Extract the (x, y) coordinate from the center of the cell holding the provided text.  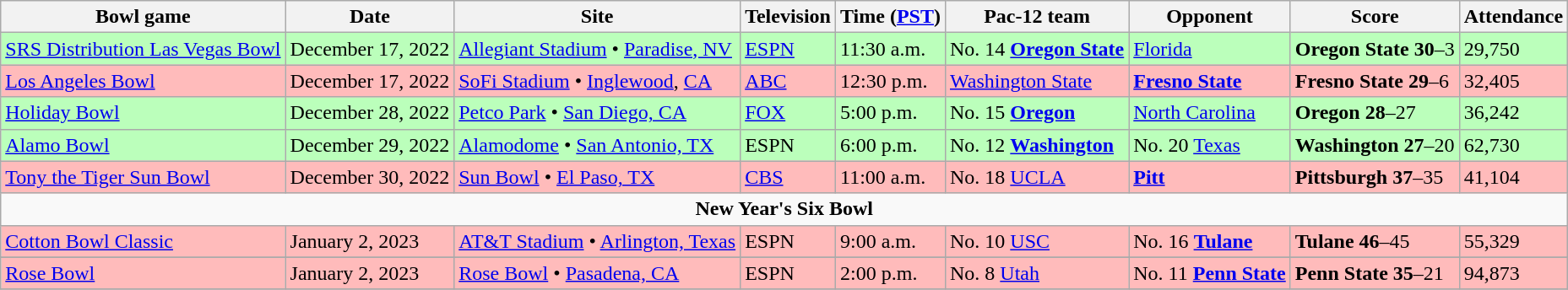
Site (598, 17)
Florida (1210, 49)
Pac-12 team (1037, 17)
5:00 p.m. (891, 113)
AT&T Stadium • Arlington, Texas (598, 241)
December 28, 2022 (370, 113)
Alamodome • San Antonio, TX (598, 145)
No. 10 USC (1037, 241)
No. 16 Tulane (1210, 241)
Bowl game (144, 17)
SoFi Stadium • Inglewood, CA (598, 81)
Allegiant Stadium • Paradise, NV (598, 49)
Time (PST) (891, 17)
29,750 (1513, 49)
No. 8 Utah (1037, 273)
New Year's Six Bowl (784, 209)
No. 14 Oregon State (1037, 49)
Petco Park • San Diego, CA (598, 113)
Washington 27–20 (1375, 145)
32,405 (1513, 81)
Score (1375, 17)
11:00 a.m. (891, 177)
Date (370, 17)
CBS (789, 177)
FOX (789, 113)
No. 15 Oregon (1037, 113)
Rose Bowl (144, 273)
No. 11 Penn State (1210, 273)
Television (789, 17)
Attendance (1513, 17)
11:30 a.m. (891, 49)
55,329 (1513, 241)
6:00 p.m. (891, 145)
Fresno State 29–6 (1375, 81)
Rose Bowl • Pasadena, CA (598, 273)
Alamo Bowl (144, 145)
Pittsburgh 37–35 (1375, 177)
41,104 (1513, 177)
Oregon State 30–3 (1375, 49)
2:00 p.m. (891, 273)
Tulane 46–45 (1375, 241)
Sun Bowl • El Paso, TX (598, 177)
December 29, 2022 (370, 145)
Holiday Bowl (144, 113)
36,242 (1513, 113)
12:30 p.m. (891, 81)
Cotton Bowl Classic (144, 241)
December 30, 2022 (370, 177)
No. 18 UCLA (1037, 177)
Pitt (1210, 177)
No. 20 Texas (1210, 145)
Fresno State (1210, 81)
Tony the Tiger Sun Bowl (144, 177)
Penn State 35–21 (1375, 273)
94,873 (1513, 273)
Washington State (1037, 81)
62,730 (1513, 145)
SRS Distribution Las Vegas Bowl (144, 49)
No. 12 Washington (1037, 145)
ABC (789, 81)
Oregon 28–27 (1375, 113)
North Carolina (1210, 113)
Opponent (1210, 17)
9:00 a.m. (891, 241)
Los Angeles Bowl (144, 81)
